Return the [X, Y] coordinate for the center point of the cell that contains the specified text.  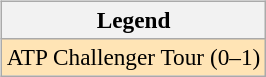
ATP Challenger Tour (0–1) [133, 57]
Legend [133, 20]
